Identify which cell holds the provided text, then report its [X, Y] central coordinate. 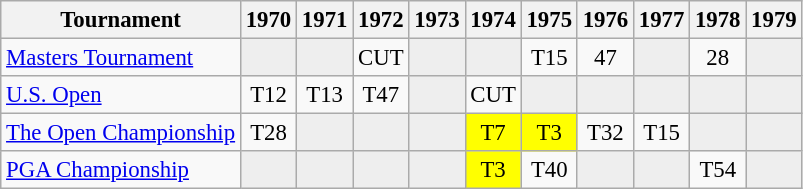
T28 [268, 133]
1972 [381, 20]
T7 [493, 133]
1970 [268, 20]
1975 [549, 20]
Tournament [121, 20]
T47 [381, 95]
47 [605, 58]
The Open Championship [121, 133]
T40 [549, 170]
1973 [437, 20]
Masters Tournament [121, 58]
T12 [268, 95]
1978 [718, 20]
1976 [605, 20]
T13 [325, 95]
T32 [605, 133]
T54 [718, 170]
PGA Championship [121, 170]
1974 [493, 20]
28 [718, 58]
1971 [325, 20]
U.S. Open [121, 95]
1977 [661, 20]
1979 [774, 20]
